Identify which cell holds the provided text, then report its (X, Y) central coordinate. 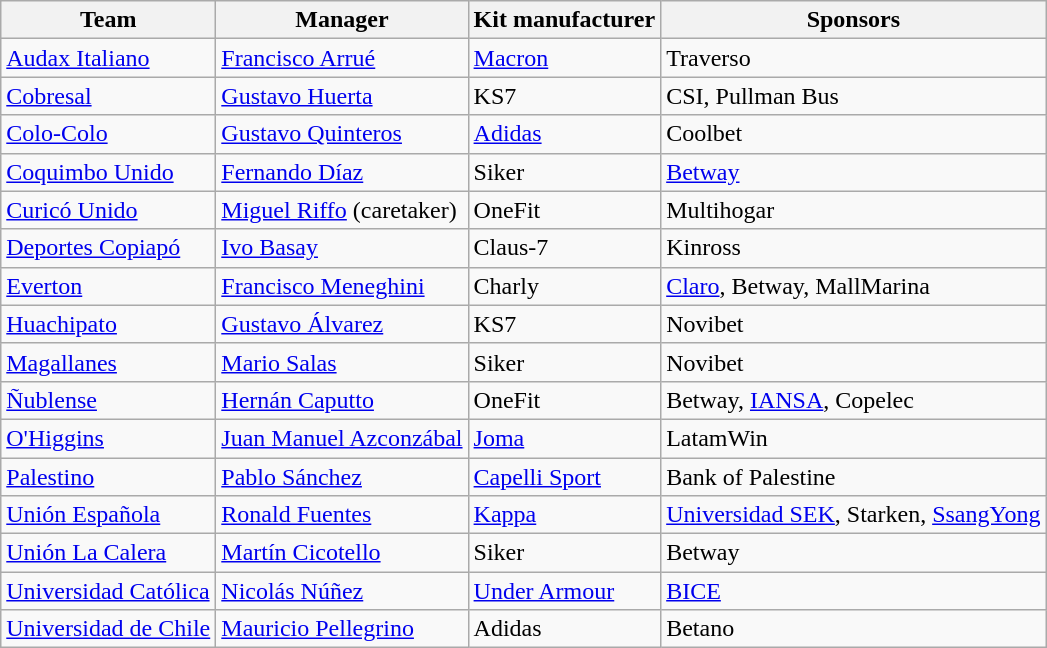
Universidad SEK, Starken, SsangYong (854, 515)
Gustavo Álvarez (342, 324)
Fernando Díaz (342, 172)
Coquimbo Unido (108, 172)
Everton (108, 286)
Miguel Riffo (caretaker) (342, 210)
Martín Cicotello (342, 553)
Ivo Basay (342, 248)
Huachipato (108, 324)
Charly (564, 286)
Kappa (564, 515)
Magallanes (108, 362)
Manager (342, 20)
Joma (564, 438)
Coolbet (854, 134)
Kinross (854, 248)
Capelli Sport (564, 477)
Ñublense (108, 400)
Nicolás Núñez (342, 591)
O'Higgins (108, 438)
Traverso (854, 58)
Francisco Meneghini (342, 286)
Gustavo Quinteros (342, 134)
BICE (854, 591)
CSI, Pullman Bus (854, 96)
Mauricio Pellegrino (342, 629)
Francisco Arrué (342, 58)
Curicó Unido (108, 210)
Mario Salas (342, 362)
Ronald Fuentes (342, 515)
Betway, IANSA, Copelec (854, 400)
Betano (854, 629)
Bank of Palestine (854, 477)
Cobresal (108, 96)
Kit manufacturer (564, 20)
Claro, Betway, MallMarina (854, 286)
Under Armour (564, 591)
Claus-7 (564, 248)
Palestino (108, 477)
Universidad de Chile (108, 629)
Deportes Copiapó (108, 248)
Juan Manuel Azconzábal (342, 438)
Gustavo Huerta (342, 96)
Team (108, 20)
Unión Española (108, 515)
LatamWin (854, 438)
Hernán Caputto (342, 400)
Macron (564, 58)
Audax Italiano (108, 58)
Multihogar (854, 210)
Sponsors (854, 20)
Colo-Colo (108, 134)
Universidad Católica (108, 591)
Pablo Sánchez (342, 477)
Unión La Calera (108, 553)
